Search for the cell housing the specified text and yield its (X, Y) center coordinate. 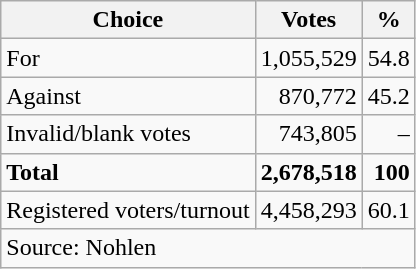
Registered voters/turnout (128, 210)
870,772 (308, 96)
For (128, 58)
Against (128, 96)
Votes (308, 20)
Invalid/blank votes (128, 134)
Choice (128, 20)
54.8 (388, 58)
% (388, 20)
743,805 (308, 134)
Source: Nohlen (208, 248)
2,678,518 (308, 172)
Total (128, 172)
60.1 (388, 210)
100 (388, 172)
45.2 (388, 96)
– (388, 134)
4,458,293 (308, 210)
1,055,529 (308, 58)
